Return [X, Y] of the center of cell containing provided text 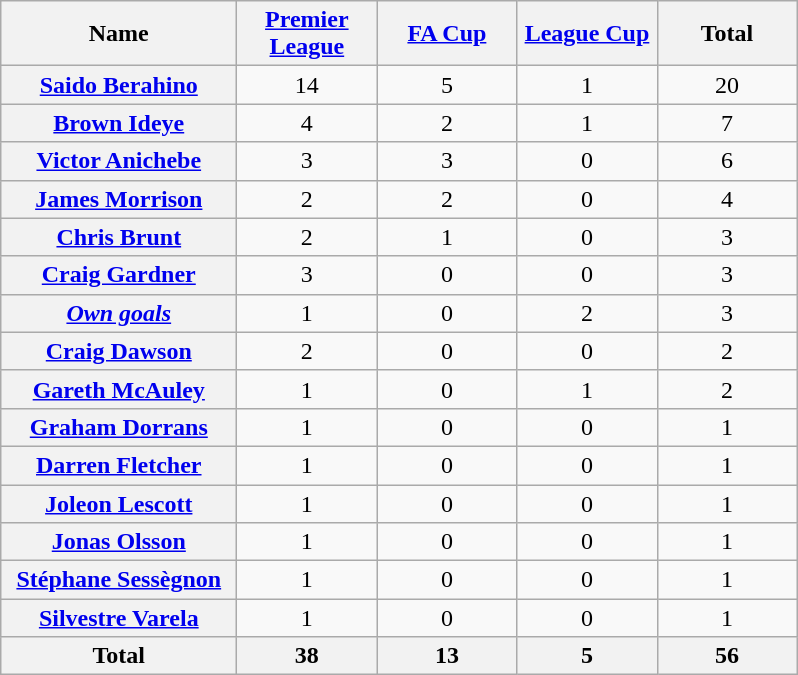
56 [727, 656]
Premier League [307, 34]
Name [119, 34]
Stéphane Sessègnon [119, 580]
14 [307, 85]
FA Cup [447, 34]
Craig Gardner [119, 275]
Darren Fletcher [119, 465]
Chris Brunt [119, 237]
Jonas Olsson [119, 542]
7 [727, 123]
Saido Berahino [119, 85]
20 [727, 85]
Silvestre Varela [119, 618]
Joleon Lescott [119, 503]
6 [727, 161]
Gareth McAuley [119, 389]
Brown Ideye [119, 123]
Graham Dorrans [119, 427]
38 [307, 656]
Craig Dawson [119, 351]
Own goals [119, 313]
Victor Anichebe [119, 161]
James Morrison [119, 199]
League Cup [587, 34]
13 [447, 656]
